Locate the cell with the specified text and output its (x, y) center coordinate. 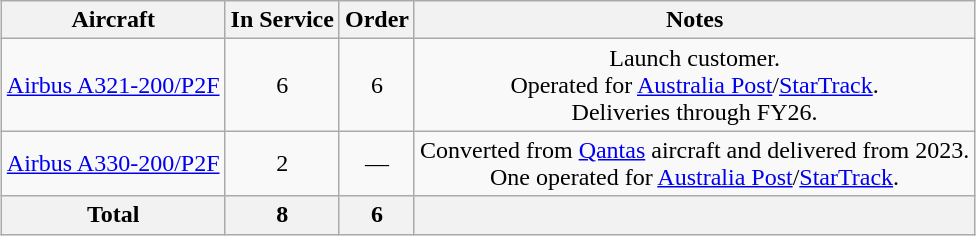
Airbus A330-200/P2F (113, 164)
Aircraft (113, 20)
8 (282, 215)
2 (282, 164)
Order (376, 20)
In Service (282, 20)
— (376, 164)
Airbus A321-200/P2F (113, 85)
Total (113, 215)
Notes (694, 20)
Launch customer.Operated for Australia Post/StarTrack.Deliveries through FY26. (694, 85)
Converted from Qantas aircraft and delivered from 2023.One operated for Australia Post/StarTrack. (694, 164)
